Detect which cell encompasses the target text, then output its [x, y] center coordinate. 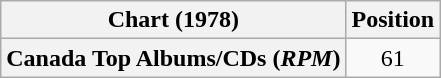
Chart (1978) [174, 20]
61 [393, 58]
Position [393, 20]
Canada Top Albums/CDs (RPM) [174, 58]
